Identify which cell holds the provided text, then report its [x, y] central coordinate. 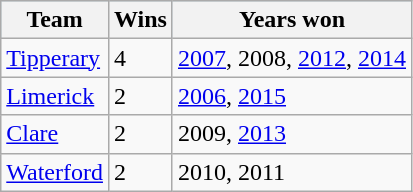
Waterford [55, 172]
2009, 2013 [292, 134]
Clare [55, 134]
Years won [292, 20]
Tipperary [55, 58]
Limerick [55, 96]
Wins [140, 20]
2007, 2008, 2012, 2014 [292, 58]
Team [55, 20]
4 [140, 58]
2006, 2015 [292, 96]
2010, 2011 [292, 172]
